Scan for the cell matching the given text and deliver its [x, y] coordinate at center. 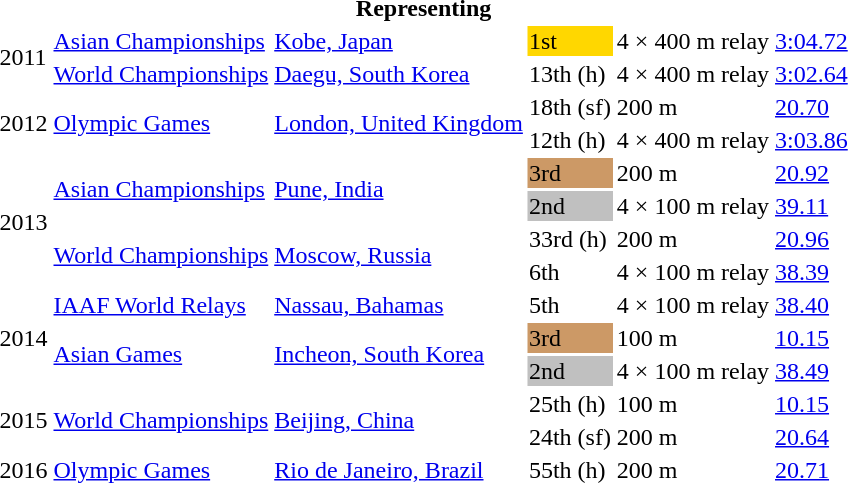
IAAF World Relays [161, 305]
Daegu, South Korea [399, 74]
Moscow, Russia [399, 256]
Nassau, Bahamas [399, 305]
18th (sf) [570, 107]
Pune, India [399, 190]
6th [570, 272]
Asian Games [161, 354]
1st [570, 41]
33rd (h) [570, 239]
Kobe, Japan [399, 41]
Incheon, South Korea [399, 354]
13th (h) [570, 74]
Olympic Games [161, 124]
Beijing, China [399, 420]
24th (sf) [570, 437]
London, United Kingdom [399, 124]
25th (h) [570, 404]
5th [570, 305]
12th (h) [570, 140]
